Search for the cell housing the specified text and yield its [X, Y] center coordinate. 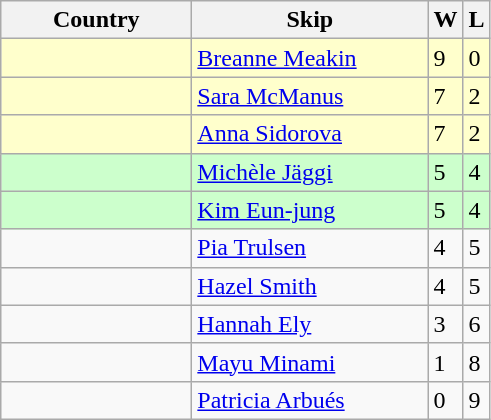
Sara McManus [310, 96]
Breanne Meakin [310, 58]
Kim Eun-jung [310, 210]
Michèle Jäggi [310, 172]
Pia Trulsen [310, 248]
W [446, 20]
Anna Sidorova [310, 134]
8 [476, 362]
Hannah Ely [310, 324]
L [476, 20]
Country [96, 20]
Patricia Arbués [310, 400]
1 [446, 362]
Mayu Minami [310, 362]
Skip [310, 20]
6 [476, 324]
3 [446, 324]
Hazel Smith [310, 286]
